Determine the [X, Y] coordinate at the center of the cell enclosing the given text.  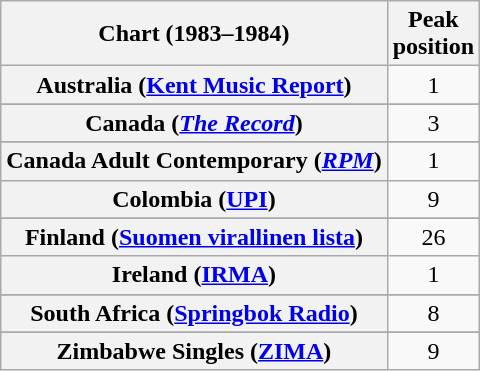
Finland (Suomen virallinen lista) [194, 237]
26 [433, 237]
Canada Adult Contemporary (RPM) [194, 161]
Zimbabwe Singles (ZIMA) [194, 351]
Australia (Kent Music Report) [194, 85]
Colombia (UPI) [194, 199]
Chart (1983–1984) [194, 34]
Ireland (IRMA) [194, 275]
8 [433, 313]
3 [433, 123]
South Africa (Springbok Radio) [194, 313]
Peakposition [433, 34]
Canada (The Record) [194, 123]
